Output the (X, Y) coordinate of the center of the cell containing the given text.  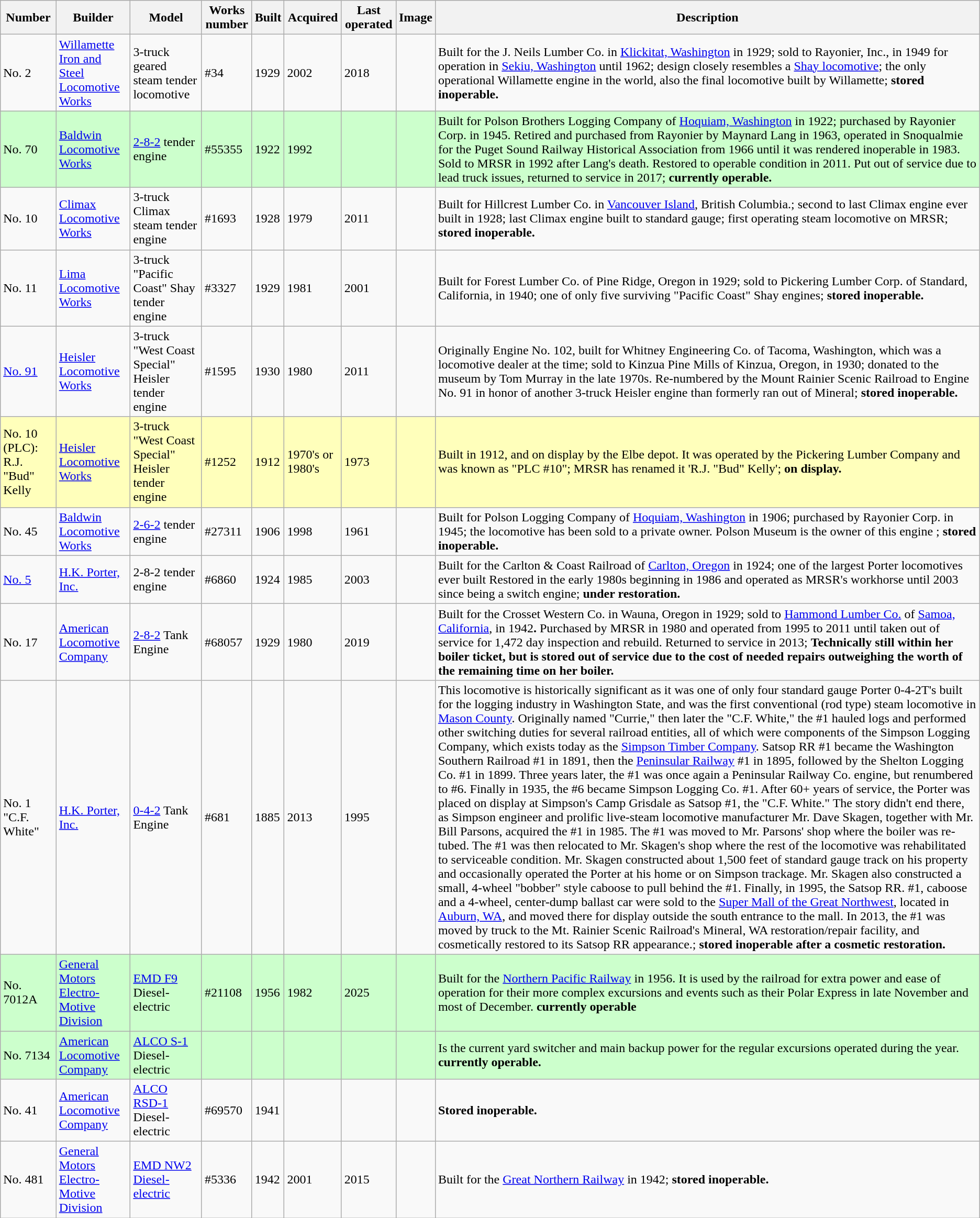
No. 7012A (28, 992)
2018 (369, 73)
#1693 (227, 219)
Last operated (369, 18)
3-truck "Pacific Coast" Shay tender engine (166, 288)
#34 (227, 73)
2002 (313, 73)
No. 17 (28, 642)
1985 (313, 579)
1995 (369, 817)
1956 (268, 992)
#6860 (227, 579)
1885 (268, 817)
No. 5 (28, 579)
Description (707, 18)
#27311 (227, 531)
1930 (268, 372)
1992 (313, 149)
Stored inoperable. (707, 1111)
#3327 (227, 288)
2013 (313, 817)
#69570 (227, 1111)
1970's or 1980's (313, 462)
Acquired (313, 18)
Image (416, 18)
1982 (313, 992)
1961 (369, 531)
1924 (268, 579)
#68057 (227, 642)
EMD NW2 Diesel-electric (166, 1180)
1981 (313, 288)
No. 70 (28, 149)
No. 91 (28, 372)
3-truck geared steam tender locomotive (166, 73)
1941 (268, 1111)
ALCO S-1 Diesel-electric (166, 1055)
2025 (369, 992)
Is the current yard switcher and main backup power for the regular excursions operated during the year. currently operable. (707, 1055)
Builder (93, 18)
Works number (227, 18)
1973 (369, 462)
2015 (369, 1180)
Built for the Great Northern Railway in 1942; stored inoperable. (707, 1180)
2-6-2 tender engine (166, 531)
3-truck Climax steam tender engine (166, 219)
1979 (313, 219)
#1595 (227, 372)
No. 41 (28, 1111)
1922 (268, 149)
1912 (268, 462)
Willamette Iron and Steel Locomotive Works (93, 73)
#55355 (227, 149)
No. 45 (28, 531)
1906 (268, 531)
1928 (268, 219)
Model (166, 18)
No. 10 (28, 219)
Climax Locomotive Works (93, 219)
2019 (369, 642)
2-8-2 Tank Engine (166, 642)
Lima Locomotive Works (93, 288)
Built (268, 18)
No. 1 "C.F. White" (28, 817)
#5336 (227, 1180)
No. 10 (PLC): R.J. "Bud" Kelly (28, 462)
No. 481 (28, 1180)
EMD F9 Diesel-electric (166, 992)
No. 11 (28, 288)
No. 7134 (28, 1055)
ALCO RSD-1 Diesel-electric (166, 1111)
1942 (268, 1180)
#1252 (227, 462)
Number (28, 18)
2003 (369, 579)
0-4-2 Tank Engine (166, 817)
No. 2 (28, 73)
#681 (227, 817)
1998 (313, 531)
#21108 (227, 992)
